Output the [X, Y] coordinate of the center of the cell containing the given text.  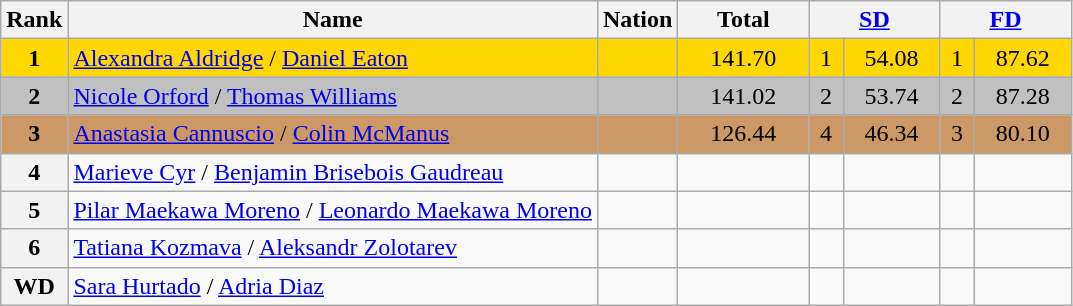
141.70 [744, 58]
Pilar Maekawa Moreno / Leonardo Maekawa Moreno [333, 210]
Sara Hurtado / Adria Diaz [333, 286]
Alexandra Aldridge / Daniel Eaton [333, 58]
WD [34, 286]
Total [744, 20]
53.74 [892, 96]
Nation [637, 20]
5 [34, 210]
FD [1006, 20]
Tatiana Kozmava / Aleksandr Zolotarev [333, 248]
Name [333, 20]
126.44 [744, 134]
Nicole Orford / Thomas Williams [333, 96]
87.62 [1022, 58]
Marieve Cyr / Benjamin Brisebois Gaudreau [333, 172]
46.34 [892, 134]
87.28 [1022, 96]
Anastasia Cannuscio / Colin McManus [333, 134]
Rank [34, 20]
141.02 [744, 96]
SD [874, 20]
80.10 [1022, 134]
6 [34, 248]
54.08 [892, 58]
